Return the [x, y] coordinate for the center point of the cell that contains the specified text.  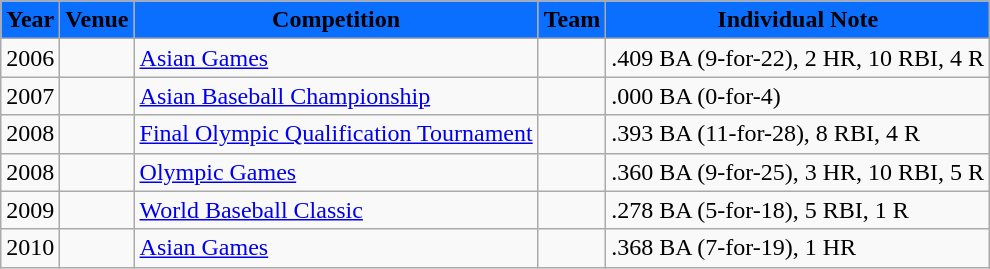
.278 BA (5-for-18), 5 RBI, 1 R [798, 210]
2009 [30, 210]
Competition [336, 20]
Final Olympic Qualification Tournament [336, 134]
World Baseball Classic [336, 210]
.368 BA (7-for-19), 1 HR [798, 248]
2006 [30, 58]
.409 BA (9-for-22), 2 HR, 10 RBI, 4 R [798, 58]
Venue [97, 20]
Individual Note [798, 20]
2010 [30, 248]
.000 BA (0-for-4) [798, 96]
.393 BA (11-for-28), 8 RBI, 4 R [798, 134]
Olympic Games [336, 172]
Year [30, 20]
Team [572, 20]
.360 BA (9-for-25), 3 HR, 10 RBI, 5 R [798, 172]
Asian Baseball Championship [336, 96]
2007 [30, 96]
